Detect which cell encompasses the target text, then output its [X, Y] center coordinate. 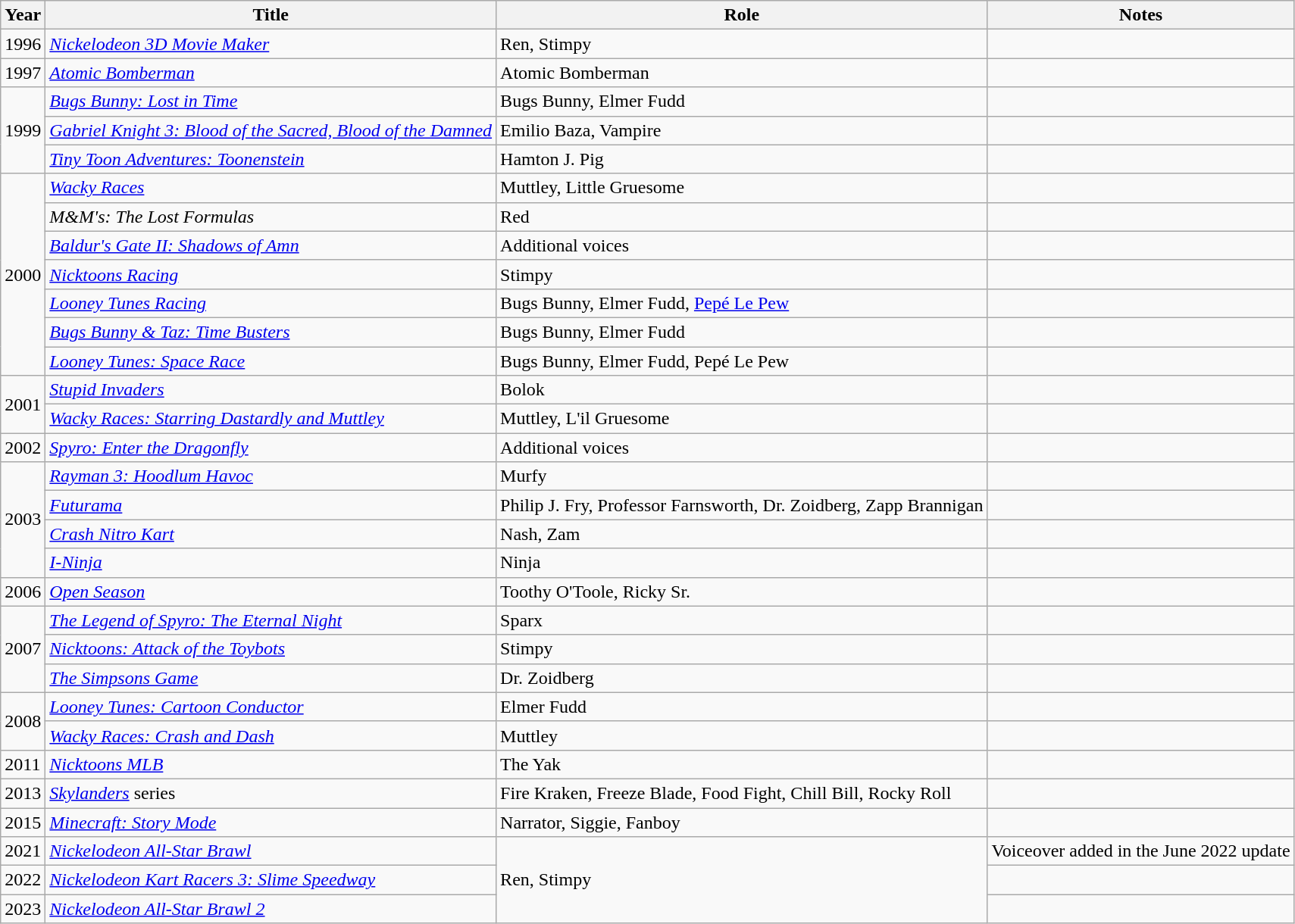
Open Season [271, 592]
Ninja [742, 563]
I-Ninja [271, 563]
2021 [23, 851]
2011 [23, 764]
Nickelodeon Kart Racers 3: Slime Speedway [271, 880]
2007 [23, 649]
2001 [23, 404]
Narrator, Siggie, Fanboy [742, 822]
Spyro: Enter the Dragonfly [271, 448]
2002 [23, 448]
Wacky Races: Starring Dastardly and Muttley [271, 419]
Tiny Toon Adventures: Toonenstein [271, 159]
Fire Kraken, Freeze Blade, Food Fight, Chill Bill, Rocky Roll [742, 793]
Minecraft: Story Mode [271, 822]
Wacky Races [271, 188]
Philip J. Fry, Professor Farnsworth, Dr. Zoidberg, Zapp Brannigan [742, 505]
Notes [1141, 15]
Nicktoons: Attack of the Toybots [271, 649]
Emilio Baza, Vampire [742, 130]
Rayman 3: Hoodlum Havoc [271, 476]
Looney Tunes: Cartoon Conductor [271, 707]
Baldur's Gate II: Shadows of Amn [271, 245]
Dr. Zoidberg [742, 678]
Looney Tunes: Space Race [271, 361]
Bugs Bunny & Taz: Time Busters [271, 332]
Murfy [742, 476]
2015 [23, 822]
Bolok [742, 390]
The Legend of Spyro: The Eternal Night [271, 620]
1997 [23, 73]
2013 [23, 793]
Nickelodeon All-Star Brawl [271, 851]
Futurama [271, 505]
Toothy O'Toole, Ricky Sr. [742, 592]
Nicktoons Racing [271, 274]
1999 [23, 130]
Crash Nitro Kart [271, 534]
1996 [23, 44]
Nicktoons MLB [271, 764]
M&M's: The Lost Formulas [271, 217]
2008 [23, 721]
2006 [23, 592]
Red [742, 217]
Stupid Invaders [271, 390]
Wacky Races: Crash and Dash [271, 735]
Title [271, 15]
2000 [23, 274]
Bugs Bunny: Lost in Time [271, 101]
Elmer Fudd [742, 707]
2022 [23, 880]
Nash, Zam [742, 534]
The Yak [742, 764]
Muttley, L'il Gruesome [742, 419]
The Simpsons Game [271, 678]
Nickelodeon 3D Movie Maker [271, 44]
Nickelodeon All-Star Brawl 2 [271, 909]
Role [742, 15]
Gabriel Knight 3: Blood of the Sacred, Blood of the Damned [271, 130]
Skylanders series [271, 793]
Muttley, Little Gruesome [742, 188]
2023 [23, 909]
Muttley [742, 735]
Hamton J. Pig [742, 159]
Sparx [742, 620]
Year [23, 15]
Looney Tunes Racing [271, 303]
Voiceover added in the June 2022 update [1141, 851]
2003 [23, 520]
